Provide the (x, y) coordinate of the cell's center where the given text is located.  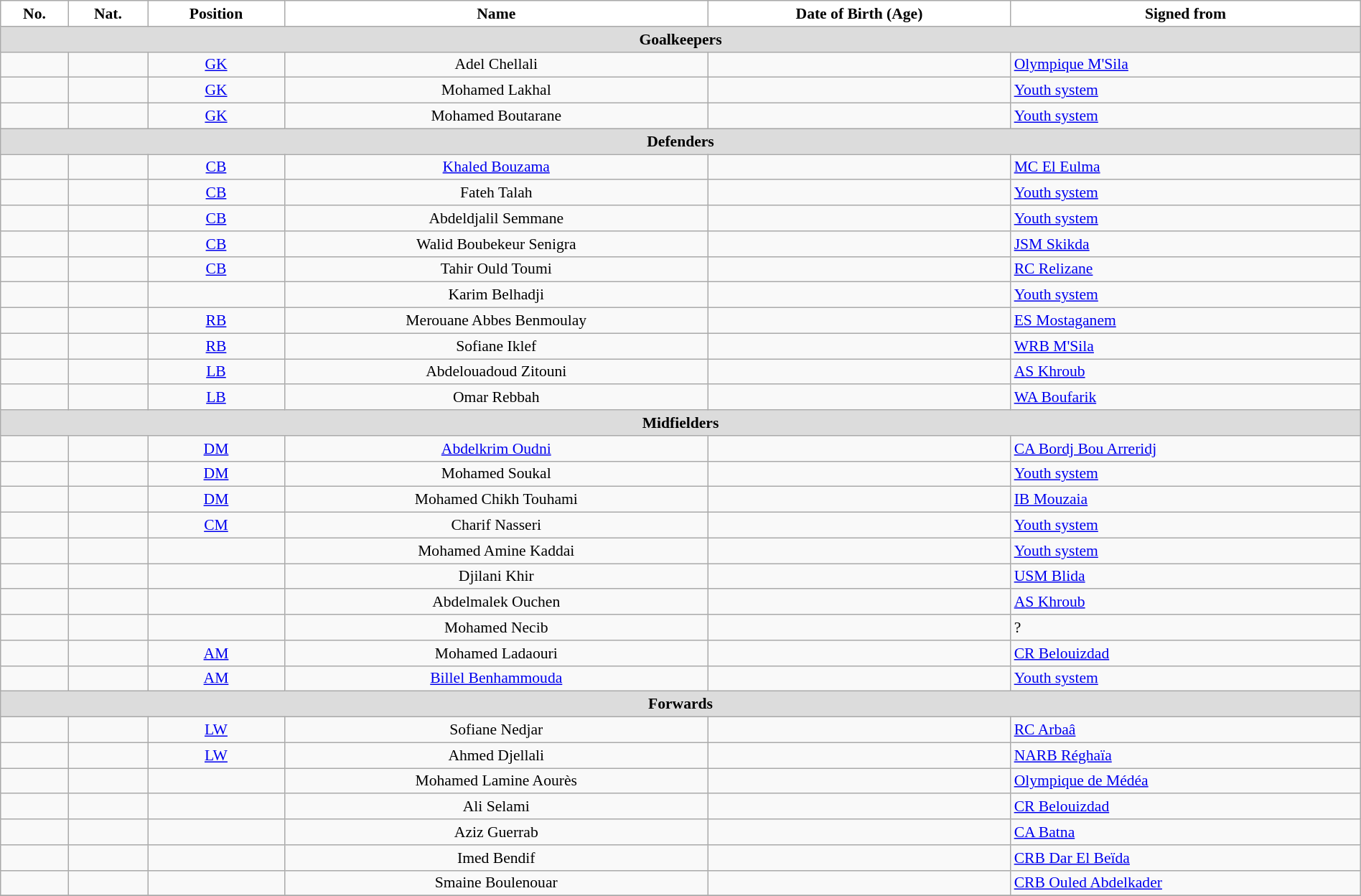
No. (34, 14)
Goalkeepers (680, 39)
Mohamed Chikh Touhami (496, 500)
Billel Benhammouda (496, 678)
Fateh Talah (496, 193)
WRB M'Sila (1186, 346)
Date of Birth (Age) (859, 14)
Adel Chellali (496, 65)
RC Relizane (1186, 269)
WA Boufarik (1186, 398)
Karim Belhadji (496, 295)
Merouane Abbes Benmoulay (496, 321)
Charif Nasseri (496, 526)
Mohamed Amine Kaddai (496, 551)
RC Arbaâ (1186, 730)
Tahir Ould Toumi (496, 269)
Mohamed Ladaouri (496, 653)
CRB Ouled Abdelkader (1186, 883)
? (1186, 627)
Abdelmalek Ouchen (496, 602)
CA Batna (1186, 832)
Signed from (1186, 14)
CA Bordj Bou Arreridj (1186, 449)
ES Mostaganem (1186, 321)
USM Blida (1186, 577)
Abdelouadoud Zitouni (496, 372)
Ali Selami (496, 807)
CRB Dar El Beïda (1186, 858)
Imed Bendif (496, 858)
Position (216, 14)
Mohamed Soukal (496, 474)
Mohamed Boutarane (496, 116)
Name (496, 14)
Forwards (680, 704)
Abdelkrim Oudni (496, 449)
Defenders (680, 141)
NARB Réghaïa (1186, 755)
Smaine Boulenouar (496, 883)
JSM Skikda (1186, 244)
MC El Eulma (1186, 167)
Walid Boubekeur Senigra (496, 244)
Olympique de Médéa (1186, 781)
Sofiane Iklef (496, 346)
Mohamed Necib (496, 627)
IB Mouzaia (1186, 500)
Mohamed Lamine Aourès (496, 781)
Mohamed Lakhal (496, 90)
Aziz Guerrab (496, 832)
Sofiane Nedjar (496, 730)
Ahmed Djellali (496, 755)
Abdeldjalil Semmane (496, 218)
Nat. (108, 14)
Omar Rebbah (496, 398)
Olympique M'Sila (1186, 65)
Djilani Khir (496, 577)
Midfielders (680, 423)
CM (216, 526)
Khaled Bouzama (496, 167)
